Identify which cell holds the provided text, then report its (x, y) central coordinate. 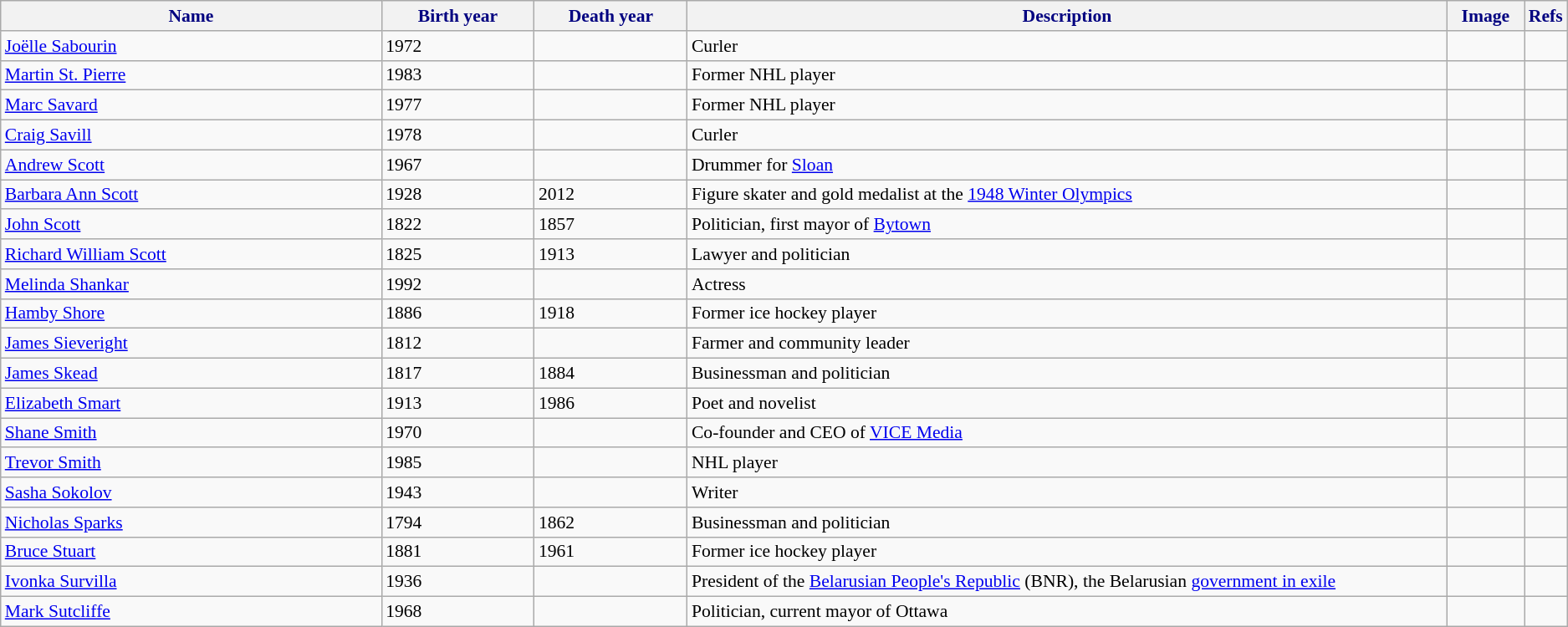
John Scott (191, 225)
1857 (610, 225)
1862 (610, 522)
Image (1485, 16)
Lawyer and politician (1067, 254)
Barbara Ann Scott (191, 195)
NHL player (1067, 463)
Ivonka Survilla (191, 582)
1983 (458, 75)
1992 (458, 284)
Name (191, 16)
1822 (458, 225)
1918 (610, 313)
1886 (458, 313)
1881 (458, 552)
Melinda Shankar (191, 284)
1928 (458, 195)
2012 (610, 195)
Hamby Shore (191, 313)
1817 (458, 374)
1943 (458, 492)
1794 (458, 522)
Mark Sutcliffe (191, 612)
1968 (458, 612)
1972 (458, 46)
1961 (610, 552)
Andrew Scott (191, 165)
James Sieveright (191, 344)
Co-founder and CEO of VICE Media (1067, 433)
Drummer for Sloan (1067, 165)
Birth year (458, 16)
Refs (1545, 16)
1986 (610, 403)
Sasha Sokolov (191, 492)
Actress (1067, 284)
Death year (610, 16)
1978 (458, 135)
1825 (458, 254)
Poet and novelist (1067, 403)
Politician, current mayor of Ottawa (1067, 612)
1977 (458, 105)
Martin St. Pierre (191, 75)
James Skead (191, 374)
1812 (458, 344)
Bruce Stuart (191, 552)
Farmer and community leader (1067, 344)
Nicholas Sparks (191, 522)
1967 (458, 165)
1970 (458, 433)
Joëlle Sabourin (191, 46)
Marc Savard (191, 105)
1884 (610, 374)
President of the Belarusian People's Republic (BNR), the Belarusian government in exile (1067, 582)
Elizabeth Smart (191, 403)
Trevor Smith (191, 463)
Writer (1067, 492)
Description (1067, 16)
Craig Savill (191, 135)
Figure skater and gold medalist at the 1948 Winter Olympics (1067, 195)
Shane Smith (191, 433)
Richard William Scott (191, 254)
1936 (458, 582)
Politician, first mayor of Bytown (1067, 225)
1985 (458, 463)
